Provide the [X, Y] coordinate of the cell's center where the given text is located.  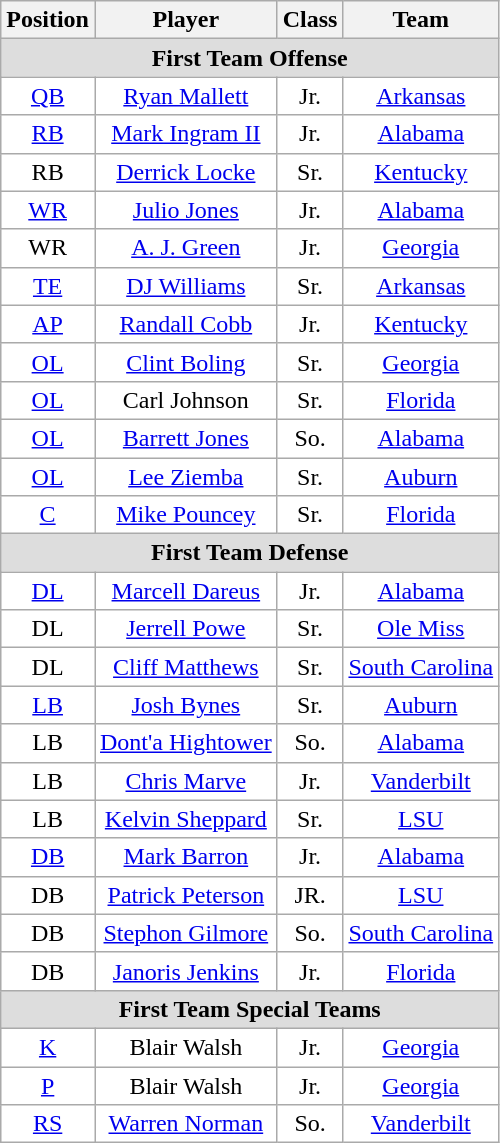
Josh Bynes [186, 705]
Randall Cobb [186, 324]
DJ Williams [186, 286]
Chris Marve [186, 781]
Player [186, 20]
Julio Jones [186, 210]
Position [48, 20]
Carl Johnson [186, 400]
Mark Ingram II [186, 134]
Marcell Dareus [186, 591]
Derrick Locke [186, 172]
Jerrell Powe [186, 629]
JR. [310, 895]
Team [421, 20]
Ole Miss [421, 629]
A. J. Green [186, 248]
P [48, 1085]
Dont'a Hightower [186, 743]
AP [48, 324]
Lee Ziemba [186, 477]
Cliff Matthews [186, 667]
Stephon Gilmore [186, 933]
First Team Defense [250, 553]
Mark Barron [186, 857]
First Team Offense [250, 58]
K [48, 1047]
QB [48, 96]
Kelvin Sheppard [186, 819]
C [48, 515]
Class [310, 20]
Ryan Mallett [186, 96]
Warren Norman [186, 1124]
Barrett Jones [186, 438]
Janoris Jenkins [186, 971]
Patrick Peterson [186, 895]
Mike Pouncey [186, 515]
First Team Special Teams [250, 1009]
Clint Boling [186, 362]
RS [48, 1124]
TE [48, 286]
